Search for the cell housing the specified text and yield its (X, Y) center coordinate. 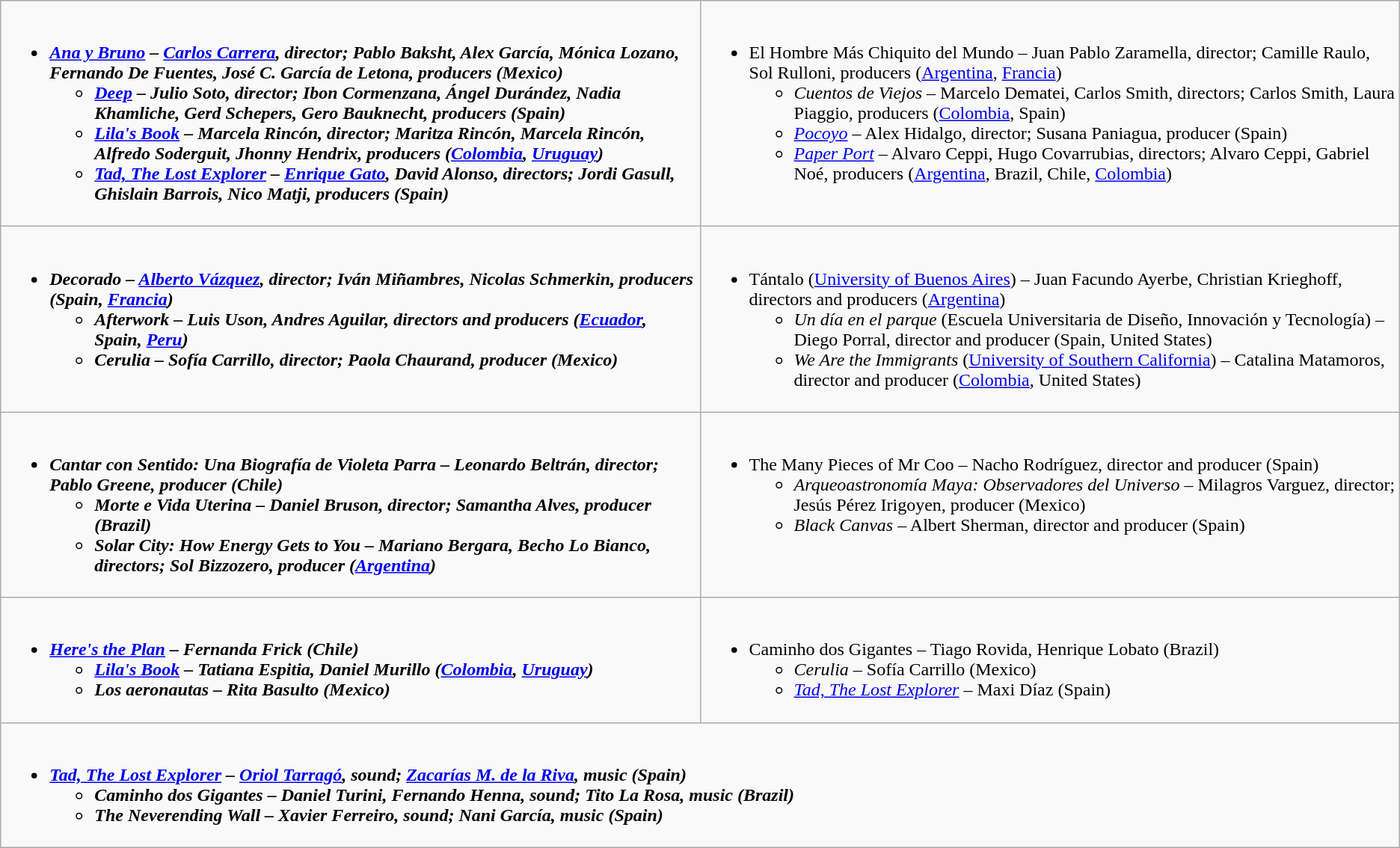
Here's the Plan – Fernanda Frick (Chile)Lila's Book – Tatiana Espitia, Daniel Murillo (Colombia, Uruguay)Los aeronautas – Rita Basulto (Mexico) (350, 660)
Caminho dos Gigantes – Tiago Rovida, Henrique Lobato (Brazil)Cerulia – Sofía Carrillo (Mexico)Tad, The Lost Explorer – Maxi Díaz (Spain) (1050, 660)
